Determine the (x, y) coordinate at the center of the cell enclosing the given text.  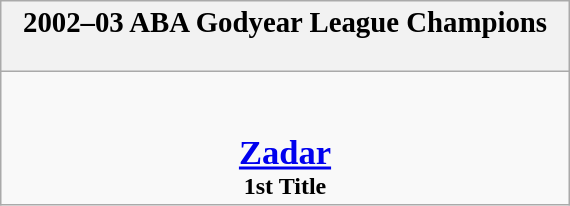
Zadar1st Title (284, 138)
2002–03 ABA Godyear League Champions (284, 36)
